Return [X, Y] of the center of cell containing provided text 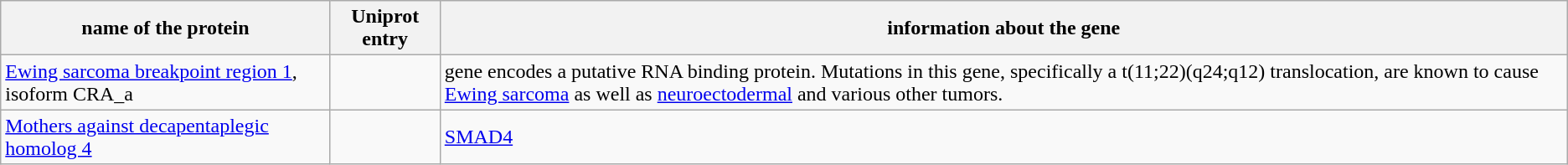
information about the gene [1003, 28]
Uniprot entry [385, 28]
Mothers against decapentaplegic homolog 4 [166, 137]
SMAD4 [1003, 137]
Ewing sarcoma breakpoint region 1, isoform CRA_a [166, 82]
name of the protein [166, 28]
